From the cell containing the given text, extract its center point as (X, Y) coordinate. 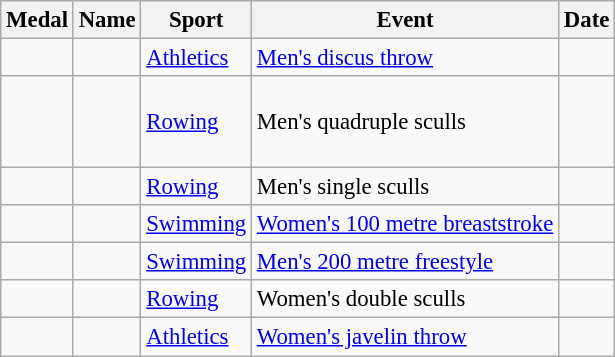
Men's discus throw (406, 58)
Women's double sculls (406, 299)
Date (587, 20)
Event (406, 20)
Men's quadruple sculls (406, 122)
Sport (196, 20)
Men's 200 metre freestyle (406, 262)
Men's single sculls (406, 187)
Name (107, 20)
Medal (38, 20)
Women's javelin throw (406, 337)
Women's 100 metre breaststroke (406, 224)
